Identify which cell holds the provided text, then report its (x, y) central coordinate. 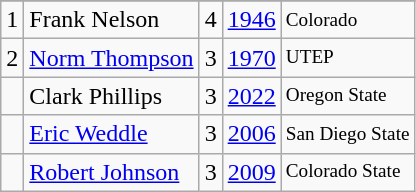
UTEP (348, 58)
1946 (252, 20)
Eric Weddle (112, 134)
2009 (252, 172)
San Diego State (348, 134)
Frank Nelson (112, 20)
4 (210, 20)
Colorado (348, 20)
1970 (252, 58)
Colorado State (348, 172)
Clark Phillips (112, 96)
Norm Thompson (112, 58)
Robert Johnson (112, 172)
2022 (252, 96)
Oregon State (348, 96)
2 (12, 58)
1 (12, 20)
2006 (252, 134)
